Search for the cell housing the specified text and yield its (X, Y) center coordinate. 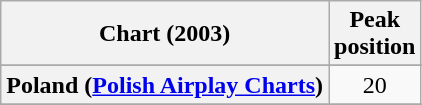
Poland (Polish Airplay Charts) (165, 85)
Peakposition (375, 34)
Chart (2003) (165, 34)
20 (375, 85)
